From the cell containing the given text, extract its center point as [X, Y] coordinate. 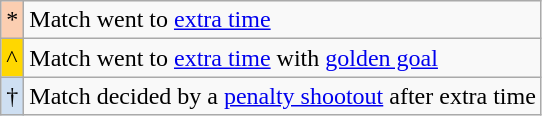
Match went to extra time with golden goal [283, 58]
Match decided by a penalty shootout after extra time [283, 96]
^ [12, 58]
† [12, 96]
* [12, 20]
Match went to extra time [283, 20]
